Return (x, y) of the center of cell containing provided text 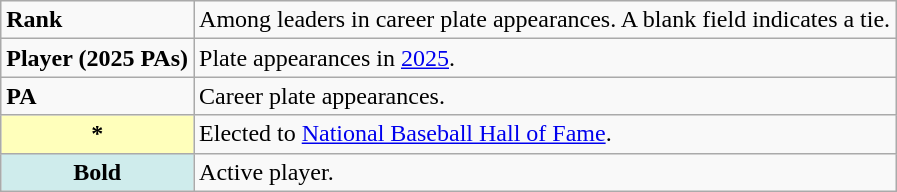
Plate appearances in 2025. (545, 58)
Among leaders in career plate appearances. A blank field indicates a tie. (545, 20)
Active player. (545, 172)
Elected to National Baseball Hall of Fame. (545, 134)
PA (98, 96)
Bold (98, 172)
Career plate appearances. (545, 96)
Rank (98, 20)
* (98, 134)
Player (2025 PAs) (98, 58)
